Search for the cell housing the specified text and yield its (x, y) center coordinate. 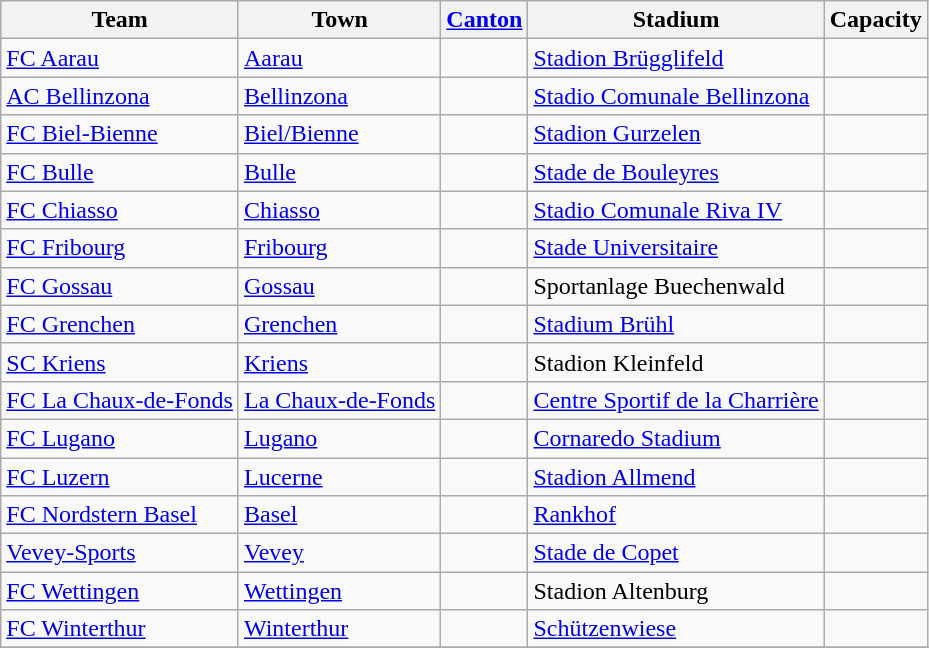
Stadium (676, 20)
Bellinzona (339, 96)
FC Nordstern Basel (120, 515)
Gossau (339, 286)
Rankhof (676, 515)
Kriens (339, 362)
Fribourg (339, 248)
Stade de Bouleyres (676, 172)
FC Biel-Bienne (120, 134)
Wettingen (339, 591)
Vevey-Sports (120, 553)
Stadion Gurzelen (676, 134)
Stadion Altenburg (676, 591)
Stadio Comunale Bellinzona (676, 96)
Capacity (876, 20)
FC Wettingen (120, 591)
Stade Universitaire (676, 248)
Bulle (339, 172)
La Chaux-de-Fonds (339, 400)
Sportanlage Buechenwald (676, 286)
Town (339, 20)
FC Grenchen (120, 324)
Schützenwiese (676, 629)
Centre Sportif de la Charrière (676, 400)
FC Chiasso (120, 210)
Lugano (339, 438)
FC Bulle (120, 172)
Canton (484, 20)
Stadion Allmend (676, 477)
FC Gossau (120, 286)
Stadion Kleinfeld (676, 362)
Cornaredo Stadium (676, 438)
Stadion Brügglifeld (676, 58)
FC Aarau (120, 58)
FC La Chaux-de-Fonds (120, 400)
SC Kriens (120, 362)
FC Winterthur (120, 629)
FC Fribourg (120, 248)
FC Lugano (120, 438)
Winterthur (339, 629)
Lucerne (339, 477)
Vevey (339, 553)
Stadio Comunale Riva IV (676, 210)
Stade de Copet (676, 553)
AC Bellinzona (120, 96)
FC Luzern (120, 477)
Chiasso (339, 210)
Biel/Bienne (339, 134)
Aarau (339, 58)
Grenchen (339, 324)
Basel (339, 515)
Stadium Brühl (676, 324)
Team (120, 20)
